Output the (x, y) coordinate of the center of the cell containing the given text.  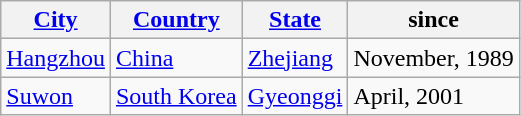
April, 2001 (434, 96)
since (434, 20)
Hangzhou (56, 58)
City (56, 20)
Gyeonggi (295, 96)
China (176, 58)
Country (176, 20)
South Korea (176, 96)
State (295, 20)
Suwon (56, 96)
November, 1989 (434, 58)
Zhejiang (295, 58)
